Provide the [x, y] coordinate of the cell's center where the given text is located.  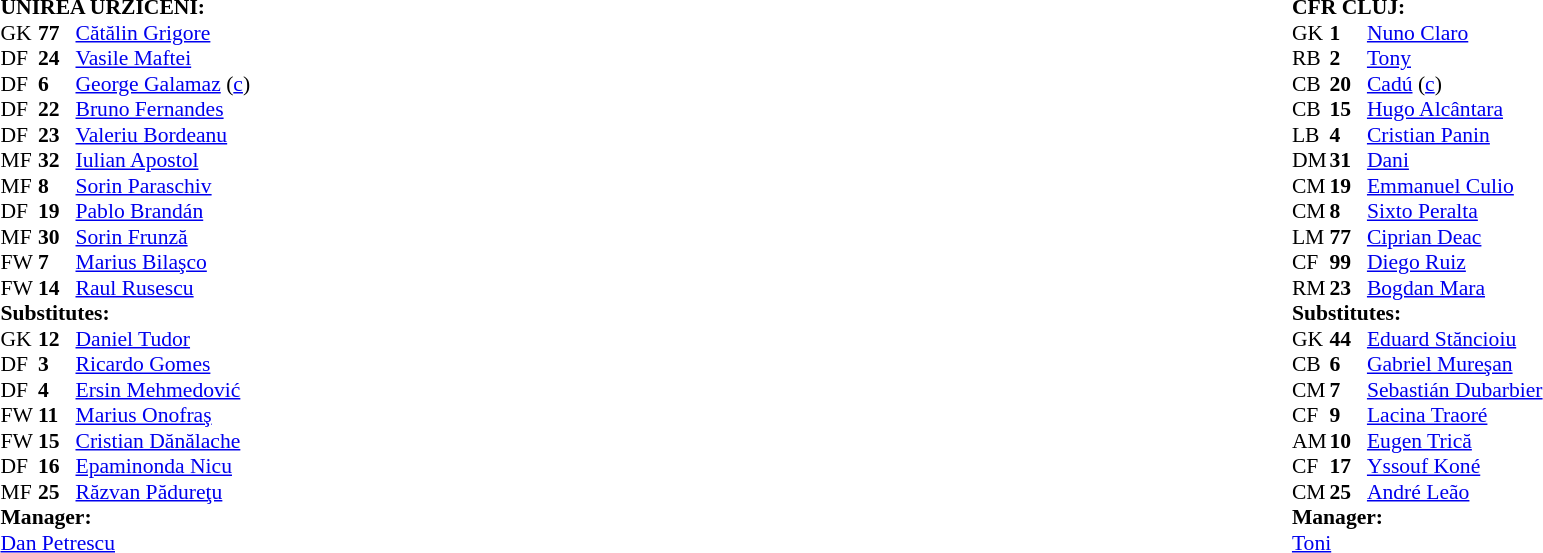
Gabriel Mureşan [1455, 365]
12 [57, 339]
RM [1311, 288]
Hugo Alcântara [1455, 109]
32 [57, 161]
Cristian Panin [1455, 135]
Valeriu Bordeanu [164, 135]
9 [1348, 415]
George Galamaz (c) [164, 84]
Diego Ruiz [1455, 263]
Pablo Brandán [164, 211]
Nuno Claro [1455, 33]
Sorin Paraschiv [164, 186]
30 [57, 237]
3 [57, 365]
Marius Bilaşco [164, 263]
Sebastián Dubarbier [1455, 390]
2 [1348, 59]
AM [1311, 441]
99 [1348, 263]
Raul Rusescu [164, 288]
17 [1348, 467]
DM [1311, 161]
1 [1348, 33]
Cătălin Grigore [164, 33]
Sorin Frunză [164, 237]
LB [1311, 135]
Bogdan Mara [1455, 288]
Epaminonda Nicu [164, 467]
Yssouf Koné [1455, 467]
Vasile Maftei [164, 59]
LM [1311, 237]
RB [1311, 59]
16 [57, 467]
22 [57, 109]
Ciprian Deac [1455, 237]
Ersin Mehmedović [164, 390]
44 [1348, 339]
20 [1348, 84]
14 [57, 288]
Sixto Peralta [1455, 211]
11 [57, 415]
Iulian Apostol [164, 161]
Daniel Tudor [164, 339]
Cadú (c) [1455, 84]
10 [1348, 441]
André Leão [1455, 492]
Răzvan Pădureţu [164, 492]
24 [57, 59]
31 [1348, 161]
Lacina Traoré [1455, 415]
Tony [1455, 59]
Emmanuel Culio [1455, 186]
Eduard Stăncioiu [1455, 339]
Ricardo Gomes [164, 365]
Cristian Dănălache [164, 441]
Bruno Fernandes [164, 109]
Dani [1455, 161]
Eugen Trică [1455, 441]
Marius Onofraş [164, 415]
